Pinpoint the cell where the given text exists, returning its [x, y] midpoint coordinate. 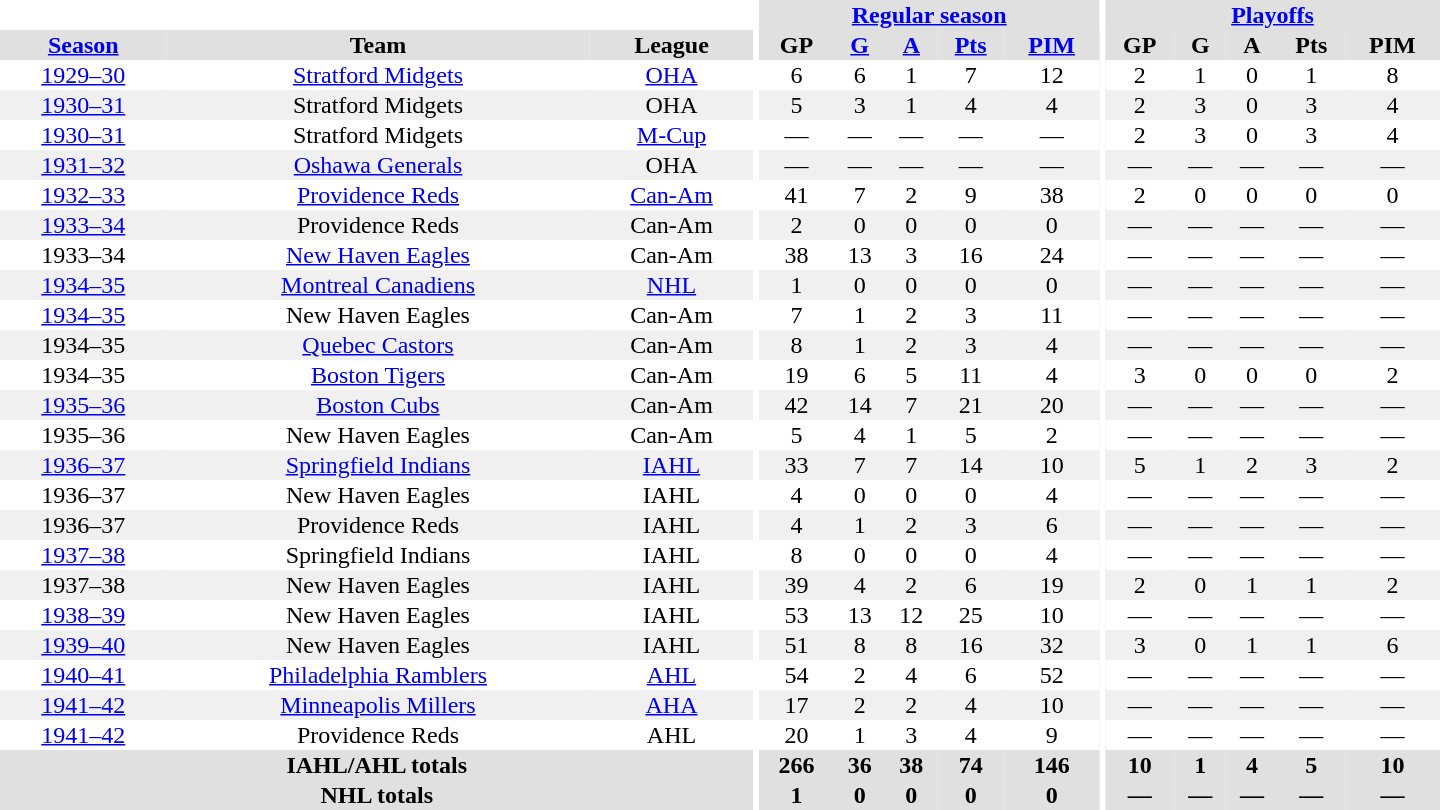
146 [1052, 765]
53 [796, 615]
1929–30 [84, 75]
Minneapolis Millers [378, 705]
Boston Tigers [378, 375]
Playoffs [1272, 15]
39 [796, 585]
266 [796, 765]
41 [796, 195]
51 [796, 645]
Team [378, 45]
1940–41 [84, 675]
NHL [672, 285]
36 [860, 765]
33 [796, 465]
24 [1052, 255]
League [672, 45]
Philadelphia Ramblers [378, 675]
42 [796, 405]
Quebec Castors [378, 345]
1932–33 [84, 195]
M-Cup [672, 135]
1939–40 [84, 645]
21 [970, 405]
Montreal Canadiens [378, 285]
52 [1052, 675]
74 [970, 765]
54 [796, 675]
AHA [672, 705]
1931–32 [84, 165]
Oshawa Generals [378, 165]
Regular season [929, 15]
32 [1052, 645]
IAHL/AHL totals [376, 765]
1938–39 [84, 615]
Boston Cubs [378, 405]
NHL totals [376, 795]
Season [84, 45]
17 [796, 705]
25 [970, 615]
